Detect which cell encompasses the target text, then output its (X, Y) center coordinate. 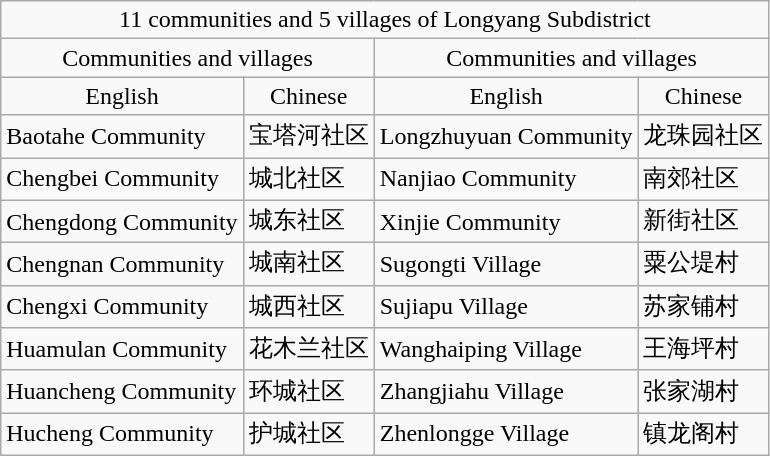
Huancheng Community (122, 392)
Xinjie Community (506, 222)
Hucheng Community (122, 434)
城北社区 (308, 180)
粟公堤村 (704, 264)
Longzhuyuan Community (506, 136)
花木兰社区 (308, 350)
Sugongti Village (506, 264)
Sujiapu Village (506, 306)
Chengbei Community (122, 180)
城东社区 (308, 222)
环城社区 (308, 392)
Nanjiao Community (506, 180)
Chengdong Community (122, 222)
Zhangjiahu Village (506, 392)
新街社区 (704, 222)
城西社区 (308, 306)
张家湖村 (704, 392)
龙珠园社区 (704, 136)
Zhenlongge Village (506, 434)
Chengxi Community (122, 306)
城南社区 (308, 264)
Huamulan Community (122, 350)
苏家铺村 (704, 306)
王海坪村 (704, 350)
南郊社区 (704, 180)
护城社区 (308, 434)
Baotahe Community (122, 136)
Chengnan Community (122, 264)
宝塔河社区 (308, 136)
镇龙阁村 (704, 434)
11 communities and 5 villages of Longyang Subdistrict (385, 20)
Wanghaiping Village (506, 350)
